Pinpoint the cell where the given text exists, returning its [X, Y] midpoint coordinate. 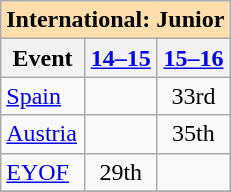
Event [43, 58]
EYOF [43, 172]
29th [120, 172]
33rd [194, 96]
15–16 [194, 58]
Austria [43, 134]
35th [194, 134]
Spain [43, 96]
International: Junior [116, 20]
14–15 [120, 58]
